Return the (x, y) coordinate for the center point of the cell that contains the specified text.  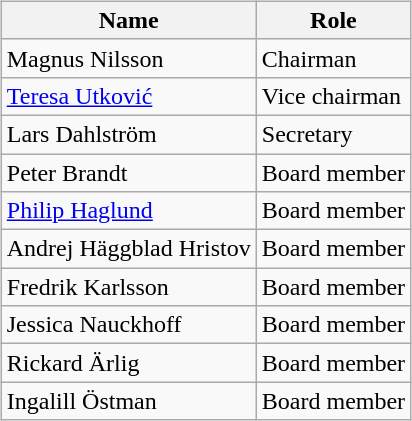
Chairman (333, 58)
Vice chairman (333, 96)
Teresa Utković (128, 96)
Rickard Ärlig (128, 363)
Andrej Häggblad Hristov (128, 249)
Fredrik Karlsson (128, 287)
Name (128, 20)
Role (333, 20)
Jessica Nauckhoff (128, 325)
Secretary (333, 134)
Peter Brandt (128, 173)
Lars Dahlström (128, 134)
Philip Haglund (128, 211)
Ingalill Östman (128, 401)
Magnus Nilsson (128, 58)
